Detect which cell encompasses the target text, then output its [x, y] center coordinate. 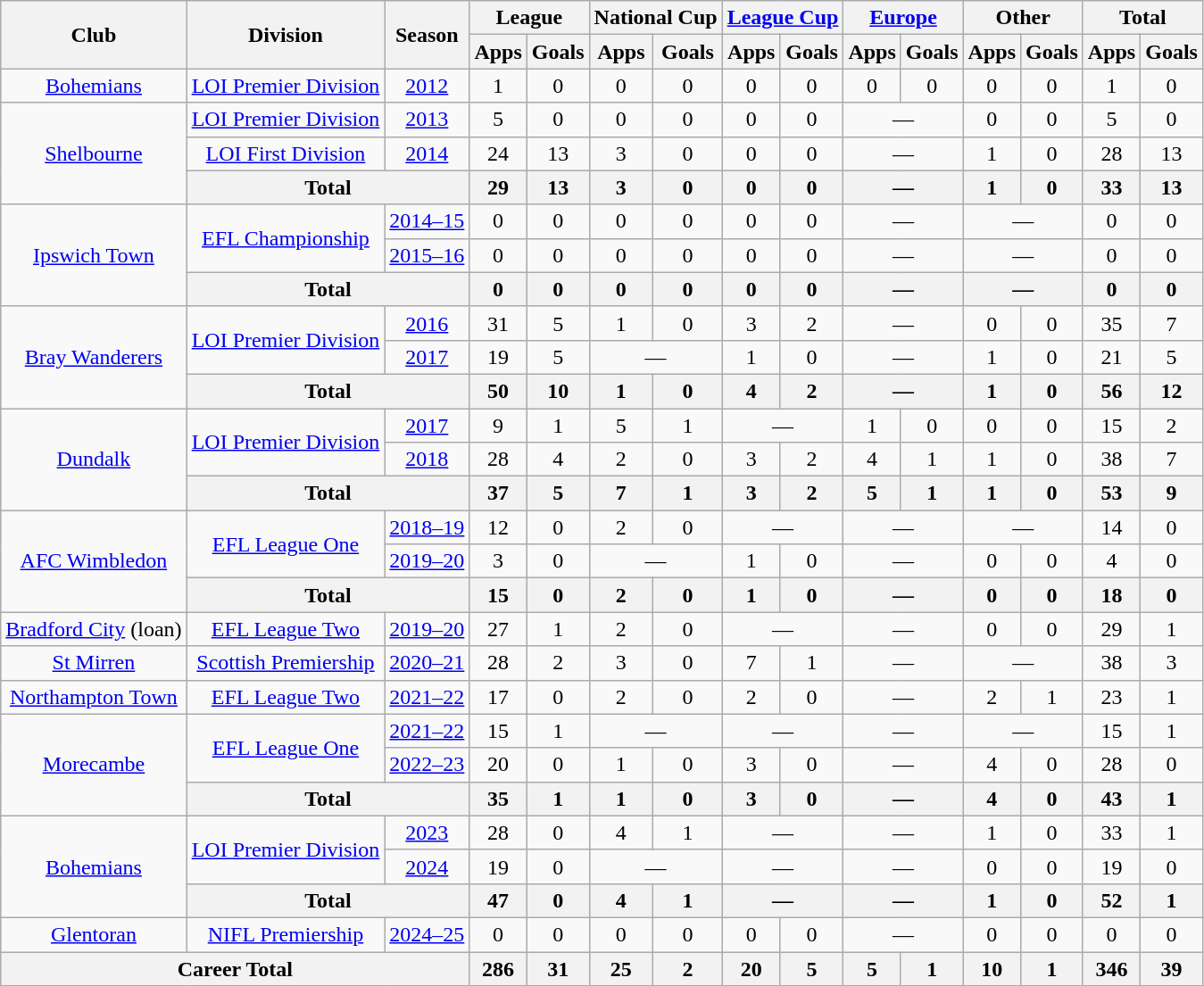
24 [498, 153]
346 [1111, 968]
Club [94, 35]
27 [498, 629]
League [529, 18]
286 [498, 968]
53 [1111, 493]
Bradford City (loan) [94, 629]
Ipswich Town [94, 255]
2012 [427, 86]
2014 [427, 153]
Division [286, 35]
Europe [903, 18]
2024–25 [427, 934]
Shelbourne [94, 153]
43 [1111, 799]
25 [621, 968]
18 [1111, 595]
Other [1023, 18]
Career Total [236, 968]
NIFL Premiership [286, 934]
2022–23 [427, 765]
Season [427, 35]
Scottish Premiership [286, 663]
2020–21 [427, 663]
2018 [427, 460]
56 [1111, 391]
21 [1111, 357]
2016 [427, 323]
EFL Championship [286, 238]
Northampton Town [94, 697]
2013 [427, 120]
14 [1111, 527]
2024 [427, 866]
37 [498, 493]
17 [498, 697]
23 [1111, 697]
2014–15 [427, 221]
2018–19 [427, 527]
Glentoran [94, 934]
2023 [427, 833]
47 [498, 900]
St Mirren [94, 663]
AFC Wimbledon [94, 561]
National Cup [655, 18]
50 [498, 391]
Morecambe [94, 765]
Bray Wanderers [94, 357]
39 [1172, 968]
52 [1111, 900]
LOI First Division [286, 153]
2015–16 [427, 255]
League Cup [783, 18]
Dundalk [94, 460]
